Determine the [X, Y] coordinate at the center of the cell enclosing the given text.  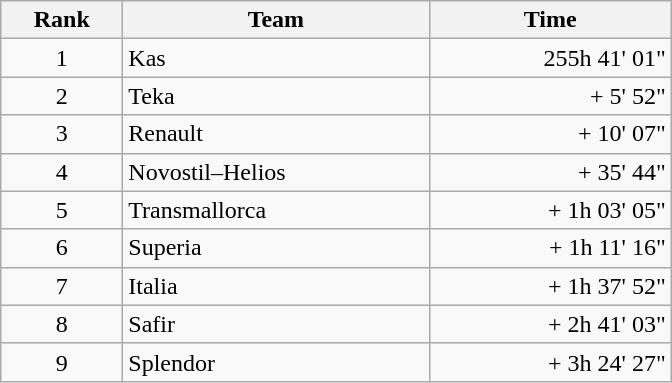
+ 35' 44" [550, 172]
8 [62, 324]
255h 41' 01" [550, 58]
+ 1h 11' 16" [550, 248]
4 [62, 172]
+ 1h 03' 05" [550, 210]
Renault [276, 134]
2 [62, 96]
+ 3h 24' 27" [550, 362]
5 [62, 210]
1 [62, 58]
Safir [276, 324]
7 [62, 286]
+ 5' 52" [550, 96]
Novostil–Helios [276, 172]
Splendor [276, 362]
Kas [276, 58]
Team [276, 20]
Teka [276, 96]
Rank [62, 20]
Time [550, 20]
3 [62, 134]
+ 2h 41' 03" [550, 324]
Transmallorca [276, 210]
Superia [276, 248]
+ 1h 37' 52" [550, 286]
6 [62, 248]
9 [62, 362]
Italia [276, 286]
+ 10' 07" [550, 134]
